Pinpoint the cell where the given text exists, returning its (X, Y) midpoint coordinate. 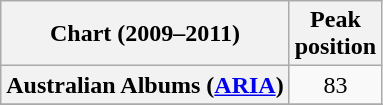
Chart (2009–2011) (145, 34)
83 (335, 85)
Peakposition (335, 34)
Australian Albums (ARIA) (145, 85)
